Find where the given text appears and provide that cell's center as [x, y] coordinate. 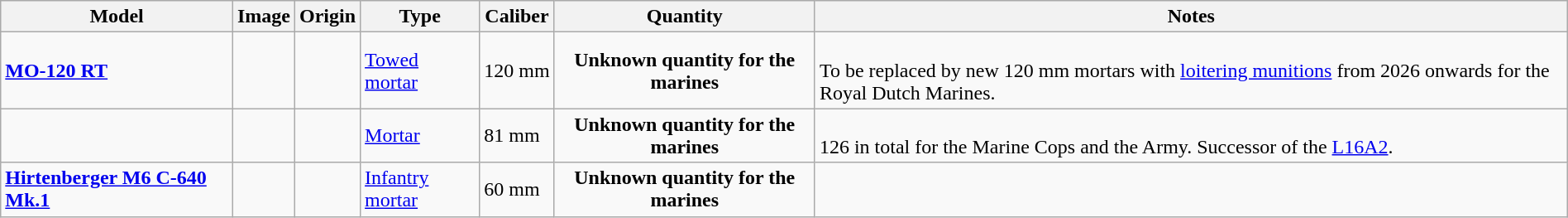
Origin [327, 17]
Image [263, 17]
Caliber [517, 17]
Model [117, 17]
Mortar [420, 136]
120 mm [517, 70]
MO-120 RT [117, 70]
Type [420, 17]
Towed mortar [420, 70]
Hirtenberger M6 C-640 Mk.1 [117, 189]
Quantity [685, 17]
126 in total for the Marine Cops and the Army. Successor of the L16A2. [1191, 136]
To be replaced by new 120 mm mortars with loitering munitions from 2026 onwards for the Royal Dutch Marines. [1191, 70]
81 mm [517, 136]
Notes [1191, 17]
60 mm [517, 189]
Infantry mortar [420, 189]
